Determine the [x, y] coordinate at the center of the cell enclosing the given text.  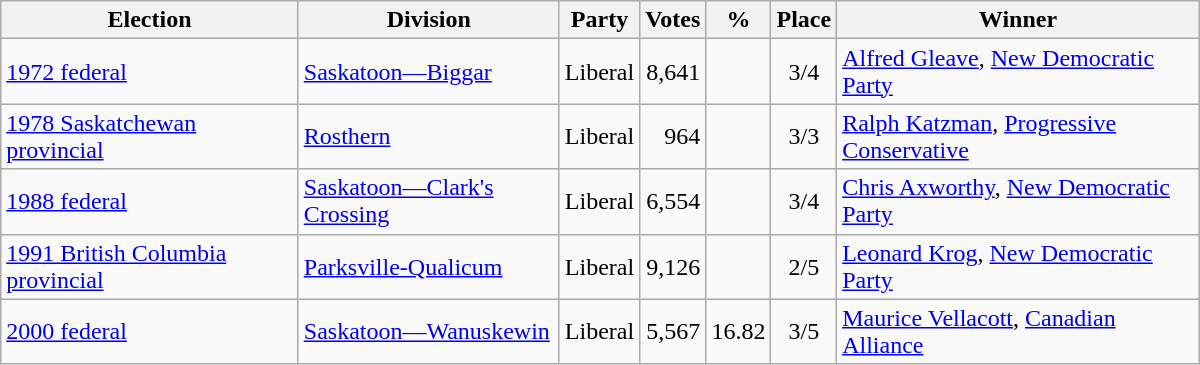
6,554 [673, 202]
Votes [673, 20]
964 [673, 136]
Winner [1018, 20]
16.82 [738, 332]
Chris Axworthy, New Democratic Party [1018, 202]
Parksville-Qualicum [428, 266]
Ralph Katzman, Progressive Conservative [1018, 136]
Election [150, 20]
Division [428, 20]
Place [804, 20]
Leonard Krog, New Democratic Party [1018, 266]
2000 federal [150, 332]
2/5 [804, 266]
Alfred Gleave, New Democratic Party [1018, 72]
Saskatoon—Wanuskewin [428, 332]
1991 British Columbia provincial [150, 266]
Maurice Vellacott, Canadian Alliance [1018, 332]
1972 federal [150, 72]
5,567 [673, 332]
1978 Saskatchewan provincial [150, 136]
Saskatoon—Biggar [428, 72]
Rosthern [428, 136]
3/3 [804, 136]
1988 federal [150, 202]
8,641 [673, 72]
9,126 [673, 266]
Party [599, 20]
3/5 [804, 332]
Saskatoon—Clark's Crossing [428, 202]
% [738, 20]
